Detect which cell encompasses the target text, then output its [x, y] center coordinate. 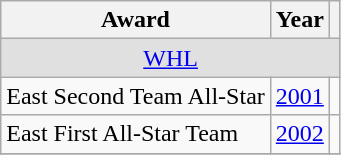
WHL [171, 58]
Year [300, 20]
Award [136, 20]
East Second Team All-Star [136, 96]
2002 [300, 134]
2001 [300, 96]
East First All-Star Team [136, 134]
